For the text-containing cell, return its midpoint in (x, y) coordinate format. 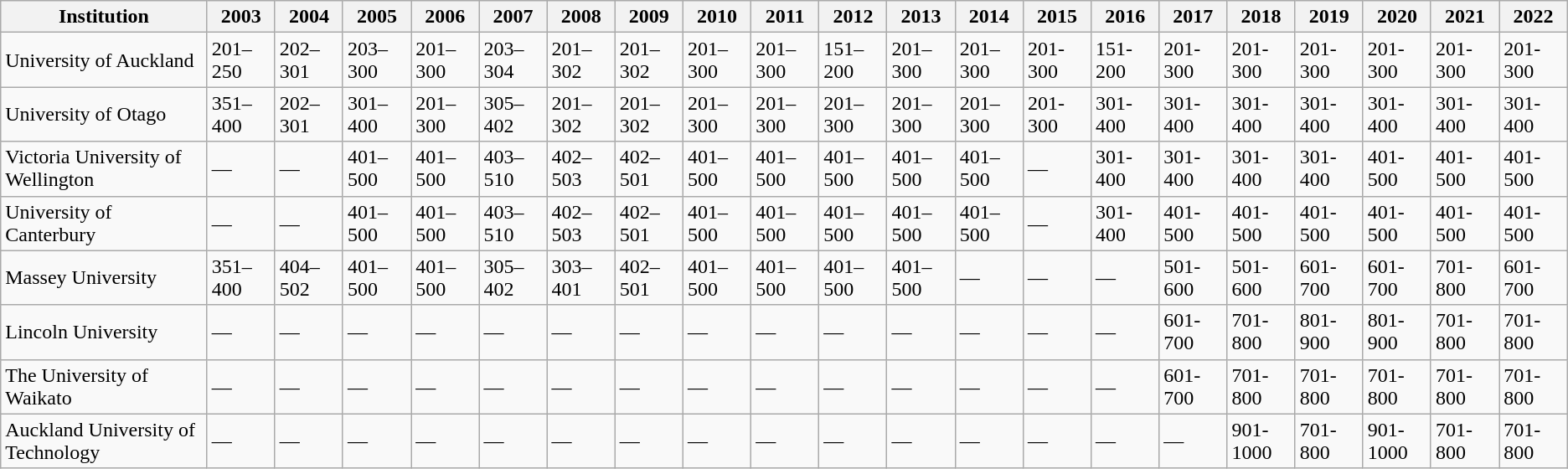
2017 (1193, 17)
2019 (1328, 17)
303–401 (581, 278)
2012 (853, 17)
201–250 (241, 60)
2007 (513, 17)
The University of Waikato (104, 387)
2005 (377, 17)
2015 (1057, 17)
Massey University (104, 278)
2003 (241, 17)
University of Auckland (104, 60)
2020 (1397, 17)
Victoria University of Wellington (104, 169)
University of Canterbury (104, 223)
2018 (1261, 17)
Auckland University of Technology (104, 441)
151-200 (1126, 60)
2009 (648, 17)
Lincoln University (104, 332)
404–502 (308, 278)
151–200 (853, 60)
2014 (988, 17)
2011 (786, 17)
2021 (1464, 17)
2010 (717, 17)
University of Otago (104, 114)
2004 (308, 17)
203–304 (513, 60)
203–300 (377, 60)
301–400 (377, 114)
2013 (921, 17)
2022 (1534, 17)
Institution (104, 17)
2016 (1126, 17)
2006 (446, 17)
2008 (581, 17)
